For the text-containing cell, return its midpoint in (X, Y) coordinate format. 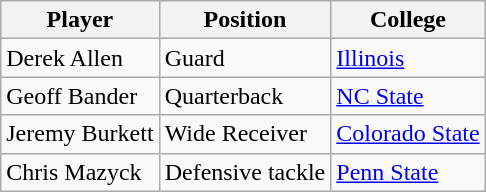
Derek Allen (80, 58)
NC State (408, 96)
Chris Mazyck (80, 172)
Colorado State (408, 134)
Wide Receiver (245, 134)
Player (80, 20)
Jeremy Burkett (80, 134)
Defensive tackle (245, 172)
Illinois (408, 58)
Guard (245, 58)
Position (245, 20)
Geoff Bander (80, 96)
Penn State (408, 172)
College (408, 20)
Quarterback (245, 96)
